Output the [X, Y] coordinate of the center of the cell containing the given text.  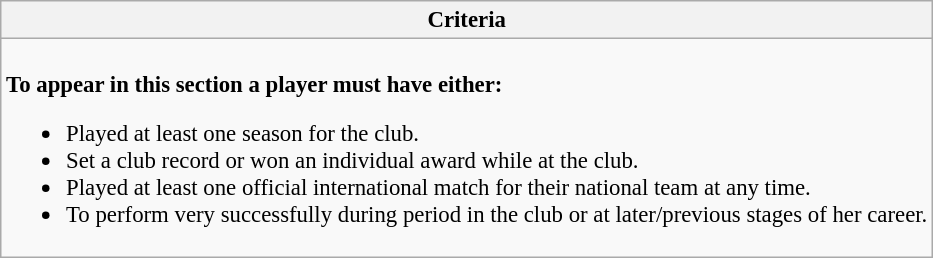
Criteria [467, 20]
